Search for the cell housing the specified text and yield its (x, y) center coordinate. 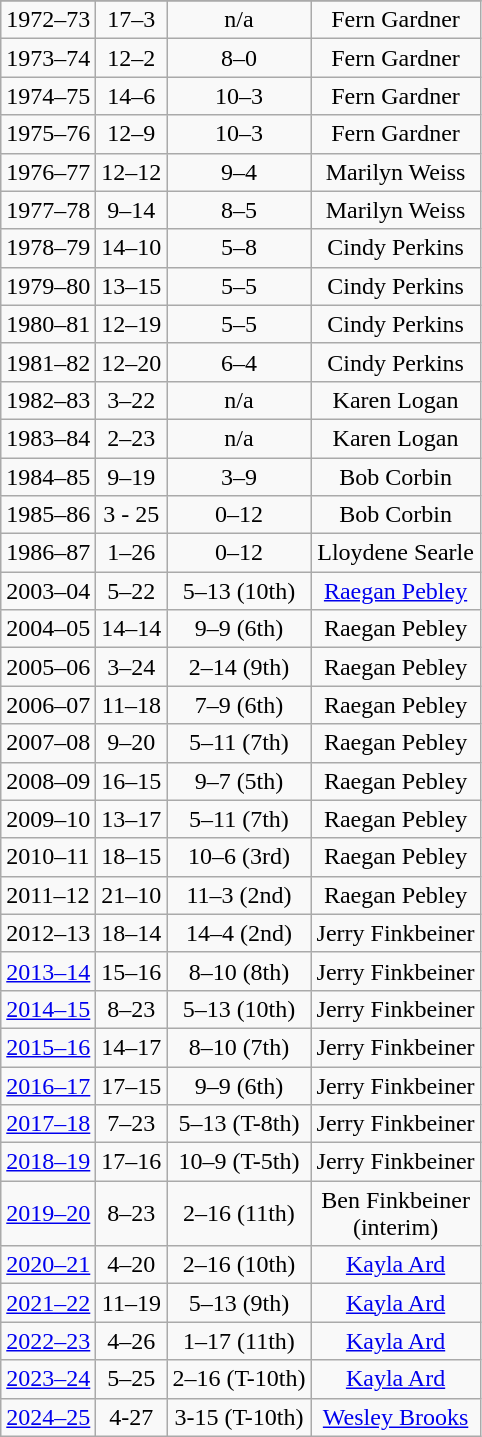
5–25 (132, 1379)
2018–19 (48, 1162)
13–15 (132, 286)
2012–13 (48, 933)
2–16 (T-10th) (239, 1379)
1984–85 (48, 477)
6–4 (239, 362)
2020–21 (48, 1265)
2021–22 (48, 1303)
7–23 (132, 1124)
12–12 (132, 172)
14–4 (2nd) (239, 933)
14–6 (132, 96)
8–5 (239, 210)
4-27 (132, 1417)
18–14 (132, 933)
1973–74 (48, 58)
2004–05 (48, 629)
1979–80 (48, 286)
11–19 (132, 1303)
2005–06 (48, 667)
3-15 (T-10th) (239, 1417)
Lloydene Searle (396, 553)
17–3 (132, 20)
5–22 (132, 591)
11–3 (2nd) (239, 895)
8–10 (8th) (239, 971)
2023–24 (48, 1379)
2–14 (9th) (239, 667)
18–15 (132, 857)
14–14 (132, 629)
16–15 (132, 781)
8–0 (239, 58)
Wesley Brooks (396, 1417)
2–16 (11th) (239, 1214)
2016–17 (48, 1085)
2014–15 (48, 1009)
9–14 (132, 210)
1986–87 (48, 553)
2017–18 (48, 1124)
5–13 (T-8th) (239, 1124)
9–7 (5th) (239, 781)
2010–11 (48, 857)
2009–10 (48, 819)
1983–84 (48, 438)
10–6 (3rd) (239, 857)
17–16 (132, 1162)
Ben Finkbeiner(interim) (396, 1214)
2006–07 (48, 705)
2011–12 (48, 895)
13–17 (132, 819)
2007–08 (48, 743)
3–22 (132, 400)
2008–09 (48, 781)
5–8 (239, 248)
1–17 (11th) (239, 1341)
2003–04 (48, 591)
3–24 (132, 667)
1972–73 (48, 20)
14–10 (132, 248)
12–2 (132, 58)
2024–25 (48, 1417)
12–20 (132, 362)
9–19 (132, 477)
12–9 (132, 134)
17–15 (132, 1085)
1981–82 (48, 362)
10–9 (T-5th) (239, 1162)
1974–75 (48, 96)
1985–86 (48, 515)
2015–16 (48, 1047)
1982–83 (48, 400)
2–23 (132, 438)
1976–77 (48, 172)
7–9 (6th) (239, 705)
3–9 (239, 477)
5–13 (9th) (239, 1303)
8–10 (7th) (239, 1047)
14–17 (132, 1047)
9–20 (132, 743)
1980–81 (48, 324)
1–26 (132, 553)
15–16 (132, 971)
2013–14 (48, 971)
11–18 (132, 705)
2019–20 (48, 1214)
21–10 (132, 895)
4–26 (132, 1341)
1977–78 (48, 210)
4–20 (132, 1265)
1978–79 (48, 248)
2022–23 (48, 1341)
1975–76 (48, 134)
12–19 (132, 324)
9–4 (239, 172)
2–16 (10th) (239, 1265)
3 - 25 (132, 515)
